Return the (X, Y) coordinate for the center point of the cell that contains the specified text.  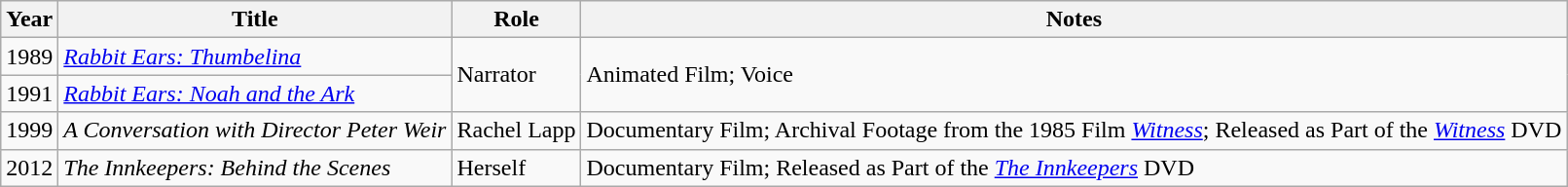
Rabbit Ears: Thumbelina (255, 56)
Documentary Film; Archival Footage from the 1985 Film Witness; Released as Part of the Witness DVD (1075, 131)
Rachel Lapp (516, 131)
Role (516, 19)
Herself (516, 168)
Year (29, 19)
Title (255, 19)
Narrator (516, 75)
1989 (29, 56)
Notes (1075, 19)
The Innkeepers: Behind the Scenes (255, 168)
1999 (29, 131)
A Conversation with Director Peter Weir (255, 131)
Rabbit Ears: Noah and the Ark (255, 93)
2012 (29, 168)
Animated Film; Voice (1075, 75)
1991 (29, 93)
Documentary Film; Released as Part of the The Innkeepers DVD (1075, 168)
